Provide the [X, Y] coordinate of the cell's center where the given text is located.  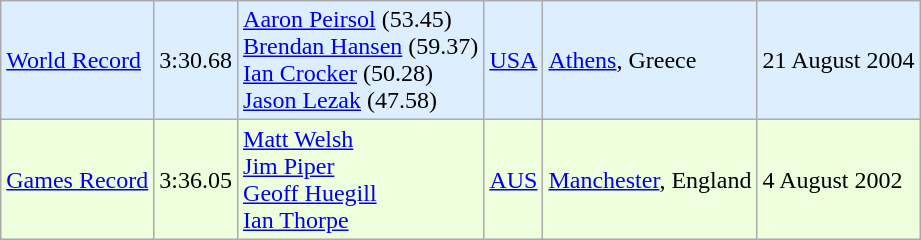
4 August 2002 [838, 180]
World Record [78, 60]
3:36.05 [196, 180]
AUS [514, 180]
USA [514, 60]
Athens, Greece [650, 60]
Aaron Peirsol (53.45)Brendan Hansen (59.37)Ian Crocker (50.28)Jason Lezak (47.58) [361, 60]
3:30.68 [196, 60]
Manchester, England [650, 180]
21 August 2004 [838, 60]
Matt WelshJim PiperGeoff HuegillIan Thorpe [361, 180]
Games Record [78, 180]
